Output the (x, y) coordinate of the center of the cell containing the given text.  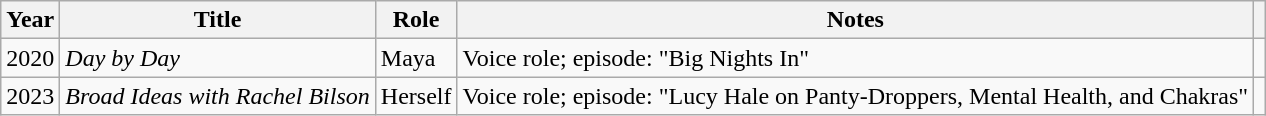
2020 (30, 58)
2023 (30, 96)
Title (218, 20)
Maya (416, 58)
Voice role; episode: "Big Nights In" (856, 58)
Broad Ideas with Rachel Bilson (218, 96)
Herself (416, 96)
Year (30, 20)
Voice role; episode: "Lucy Hale on Panty-Droppers, Mental Health, and Chakras" (856, 96)
Day by Day (218, 58)
Notes (856, 20)
Role (416, 20)
